Return (x, y) of the center of cell containing provided text 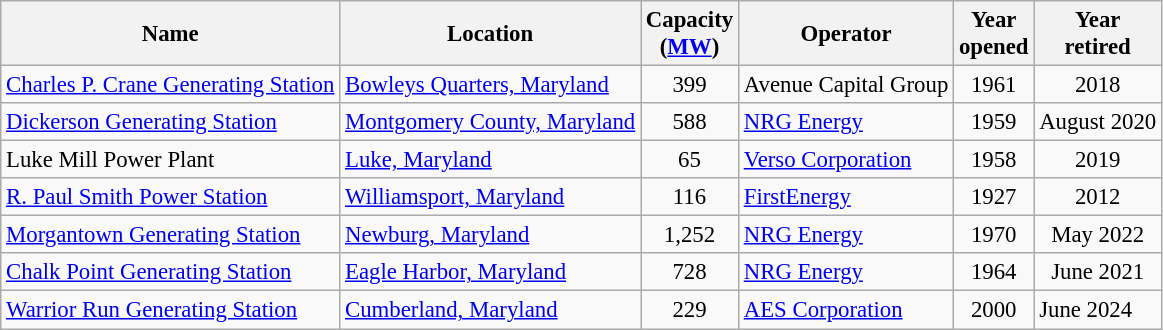
1970 (994, 235)
June 2024 (1098, 310)
1964 (994, 273)
2019 (1098, 160)
1959 (994, 122)
AES Corporation (846, 310)
Warrior Run Generating Station (170, 310)
FirstEnergy (846, 197)
399 (690, 85)
June 2021 (1098, 273)
Dickerson Generating Station (170, 122)
May 2022 (1098, 235)
1,252 (690, 235)
Morgantown Generating Station (170, 235)
Location (490, 34)
Newburg, Maryland (490, 235)
Capacity(MW) (690, 34)
Yearretired (1098, 34)
728 (690, 273)
1927 (994, 197)
1961 (994, 85)
2018 (1098, 85)
229 (690, 310)
Operator (846, 34)
116 (690, 197)
Cumberland, Maryland (490, 310)
August 2020 (1098, 122)
Yearopened (994, 34)
2012 (1098, 197)
588 (690, 122)
Bowleys Quarters, Maryland (490, 85)
Luke, Maryland (490, 160)
1958 (994, 160)
Chalk Point Generating Station (170, 273)
2000 (994, 310)
Name (170, 34)
Luke Mill Power Plant (170, 160)
Verso Corporation (846, 160)
R. Paul Smith Power Station (170, 197)
65 (690, 160)
Eagle Harbor, Maryland (490, 273)
Avenue Capital Group (846, 85)
Williamsport, Maryland (490, 197)
Montgomery County, Maryland (490, 122)
Charles P. Crane Generating Station (170, 85)
